Locate the cell with the specified text and output its (X, Y) center coordinate. 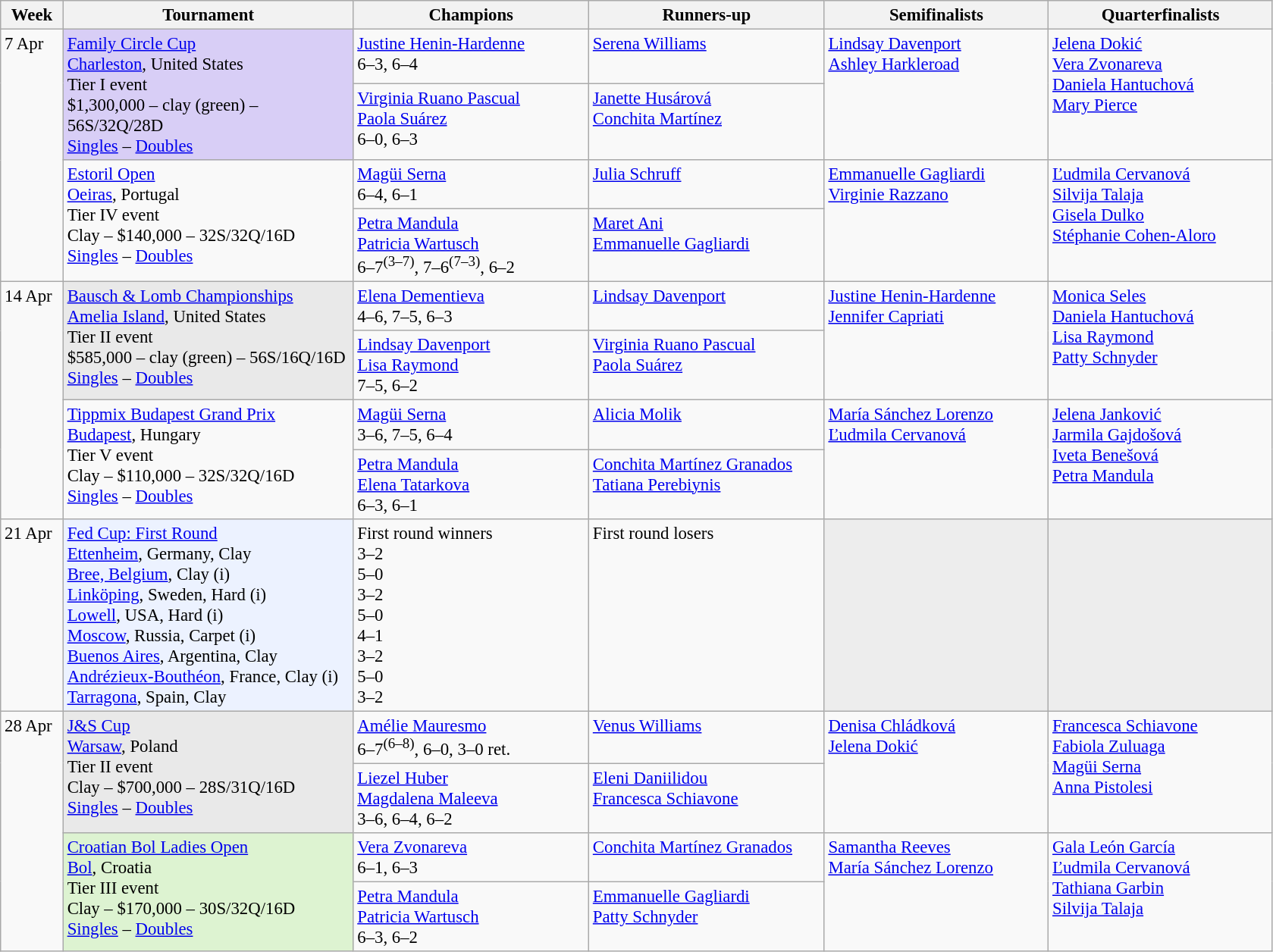
Jelena Dokić Vera Zvonareva Daniela Hantuchová Mary Pierce (1161, 96)
Justine Henin-Hardenne Jennifer Capriati (936, 341)
Monica Seles Daniela Hantuchová Lisa Raymond Patty Schnyder (1161, 341)
Estoril Open Oeiras, Portugal Tier IV event Clay – $140,000 – 32S/32Q/16DSingles – Doubles (208, 221)
Serena Williams (707, 56)
First round winners 3–2 5–0 3–2 5–0 4–1 3–2 5–0 3–2 (472, 615)
Lindsay Davenport (707, 306)
Lindsay Davenport Ashley Harkleroad (936, 96)
Petra Mandula Patricia Wartusch6–7(3–7), 7–6(7–3), 6–2 (472, 246)
Petra Mandula Patricia Wartusch6–3, 6–2 (472, 916)
Janette Husárová Conchita Martínez (707, 121)
Eleni Daniilidou Francesca Schiavone (707, 798)
7 Apr (32, 156)
Julia Schruff (707, 185)
Emmanuelle Gagliardi Patty Schnyder (707, 916)
Family Circle Cup Charleston, United States Tier I event $1,300,000 – clay (green) – 56S/32Q/28DSingles – Doubles (208, 96)
Emmanuelle Gagliardi Virginie Razzano (936, 221)
Venus Williams (707, 737)
Petra Mandula Elena Tatarkova6–3, 6–1 (472, 484)
J&S Cup Warsaw, Poland Tier II event Clay – $700,000 – 28S/31Q/16DSingles – Doubles (208, 772)
Runners-up (707, 15)
Elena Dementieva 4–6, 7–5, 6–3 (472, 306)
First round losers (707, 615)
Virginia Ruano Pascual Paola Suárez6–0, 6–3 (472, 121)
Week (32, 15)
Amélie Mauresmo 6–7(6–8), 6–0, 3–0 ret. (472, 737)
Alicia Molik (707, 424)
Maret Ani Emmanuelle Gagliardi (707, 246)
Ľudmila Cervanová Silvija Talaja Gisela Dulko Stéphanie Cohen-Aloro (1161, 221)
Quarterfinalists (1161, 15)
Semifinalists (936, 15)
Francesca Schiavone Fabiola Zuluaga Magüi Serna Anna Pistolesi (1161, 772)
14 Apr (32, 400)
Conchita Martínez Granados (707, 858)
Magüi Serna 3–6, 7–5, 6–4 (472, 424)
Jelena Janković Jarmila Gajdošová Iveta Benešová Petra Mandula (1161, 459)
María Sánchez Lorenzo Ľudmila Cervanová (936, 459)
21 Apr (32, 615)
Lindsay Davenport Lisa Raymond7–5, 6–2 (472, 365)
Liezel Huber Magdalena Maleeva3–6, 6–4, 6–2 (472, 798)
Justine Henin-Hardenne 6–3, 6–4 (472, 56)
Champions (472, 15)
Magüi Serna 6–4, 6–1 (472, 185)
Tippmix Budapest Grand Prix Budapest, Hungary Tier V event Clay – $110,000 – 32S/32Q/16DSingles – Doubles (208, 459)
Virginia Ruano Pascual Paola Suárez (707, 365)
Conchita Martínez Granados Tatiana Perebiynis (707, 484)
Vera Zvonareva 6–1, 6–3 (472, 858)
Denisa Chládková Jelena Dokić (936, 772)
Bausch & Lomb Championships Amelia Island, United States Tier II event $585,000 – clay (green) – 56S/16Q/16DSingles – Doubles (208, 341)
Croatian Bol Ladies Open Bol, Croatia Tier III event Clay – $170,000 – 30S/32Q/16DSingles – Doubles (208, 892)
Gala León García Ľudmila Cervanová Tathiana Garbin Silvija Talaja (1161, 892)
Tournament (208, 15)
28 Apr (32, 831)
Samantha Reeves María Sánchez Lorenzo (936, 892)
